Find where the given text appears and provide that cell's center as [X, Y] coordinate. 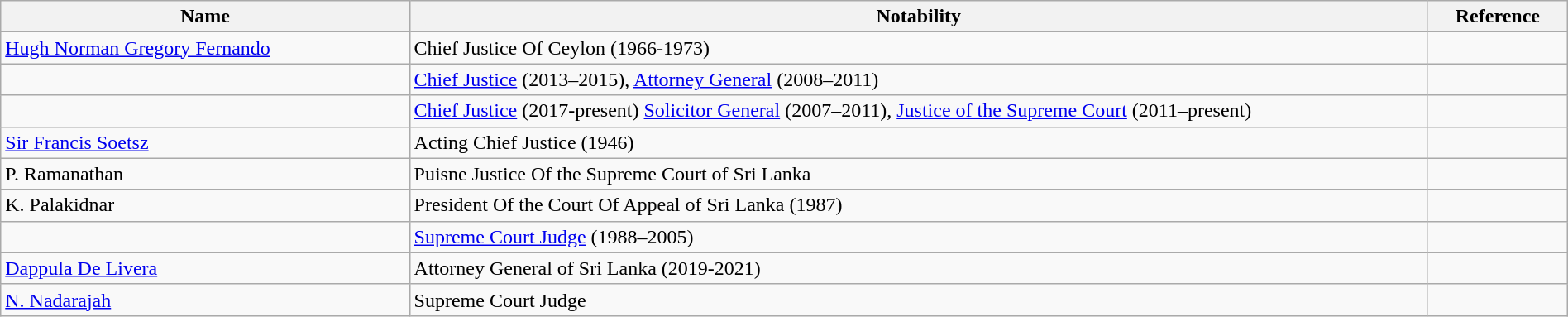
N. Nadarajah [205, 300]
P. Ramanathan [205, 174]
Chief Justice (2013–2015), Attorney General (2008–2011) [918, 79]
Dappula De Livera [205, 268]
Supreme Court Judge [918, 300]
President Of the Court Of Appeal of Sri Lanka (1987) [918, 205]
Supreme Court Judge (1988–2005) [918, 237]
Chief Justice (2017-present) Solicitor General (2007–2011), Justice of the Supreme Court (2011–present) [918, 111]
Chief Justice Of Ceylon (1966-1973) [918, 48]
Sir Francis Soetsz [205, 142]
Hugh Norman Gregory Fernando [205, 48]
Acting Chief Justice (1946) [918, 142]
Puisne Justice Of the Supreme Court of Sri Lanka [918, 174]
Name [205, 17]
Notability [918, 17]
Attorney General of Sri Lanka (2019-2021) [918, 268]
Reference [1497, 17]
K. Palakidnar [205, 205]
